Find where the given text appears and provide that cell's center as (x, y) coordinate. 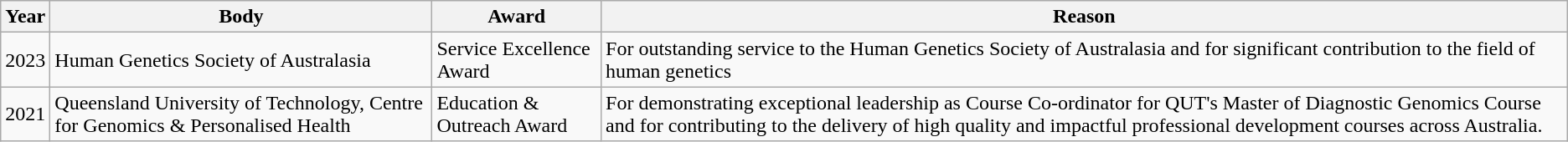
Year (25, 17)
Reason (1085, 17)
Queensland University of Technology, Centre for Genomics & Personalised Health (241, 114)
Body (241, 17)
Award (517, 17)
2023 (25, 60)
For outstanding service to the Human Genetics Society of Australasia and for significant contribution to the field of human genetics (1085, 60)
Human Genetics Society of Australasia (241, 60)
2021 (25, 114)
Education & Outreach Award (517, 114)
Service Excellence Award (517, 60)
